Locate the cell with the specified text and output its [x, y] center coordinate. 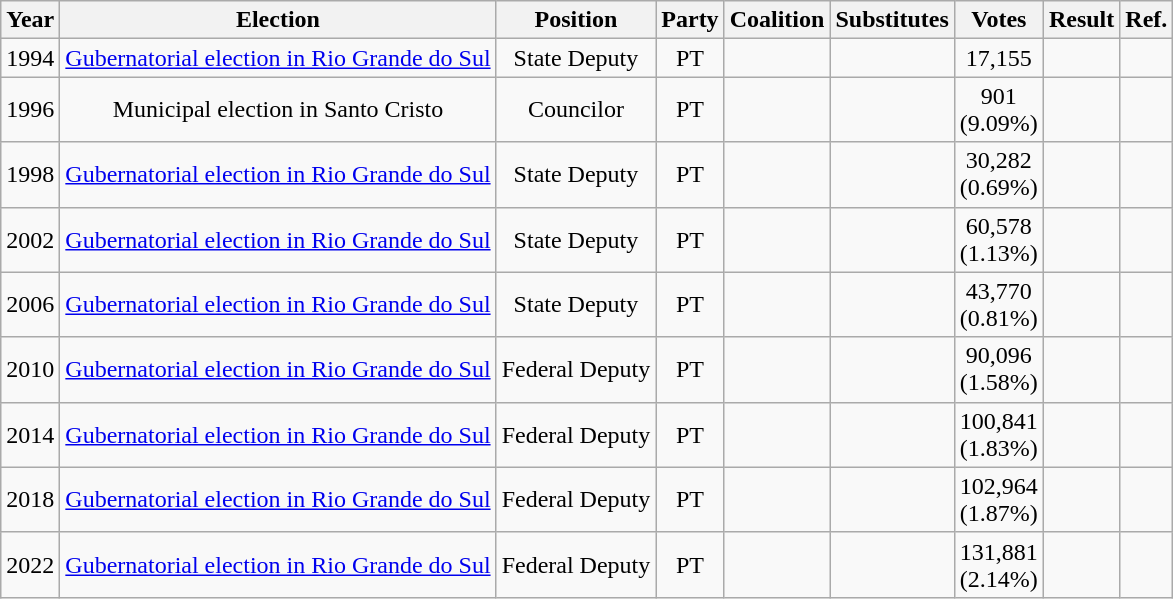
901(9.09%) [998, 110]
2018 [30, 500]
2022 [30, 564]
1998 [30, 174]
90,096(1.58%) [998, 370]
2010 [30, 370]
60,578(1.13%) [998, 240]
1994 [30, 58]
100,841(1.83%) [998, 434]
2014 [30, 434]
Councilor [576, 110]
1996 [30, 110]
Substitutes [892, 20]
2002 [30, 240]
17,155 [998, 58]
Position [576, 20]
Party [690, 20]
Year [30, 20]
131,881(2.14%) [998, 564]
102,964(1.87%) [998, 500]
2006 [30, 304]
Election [278, 20]
30,282(0.69%) [998, 174]
Municipal election in Santo Cristo [278, 110]
Result [1081, 20]
Coalition [777, 20]
Ref. [1146, 20]
43,770(0.81%) [998, 304]
Votes [998, 20]
